Output the [X, Y] coordinate of the center of the cell containing the given text.  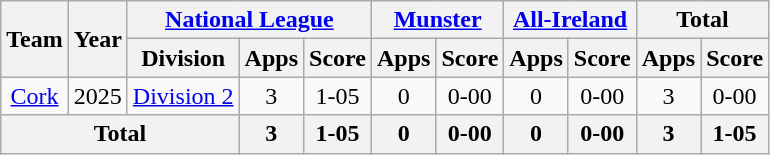
National League [249, 20]
Team [35, 39]
Division 2 [183, 96]
Cork [35, 96]
2025 [98, 96]
Division [183, 58]
Munster [437, 20]
Year [98, 39]
All-Ireland [570, 20]
